Detect which cell encompasses the target text, then output its (x, y) center coordinate. 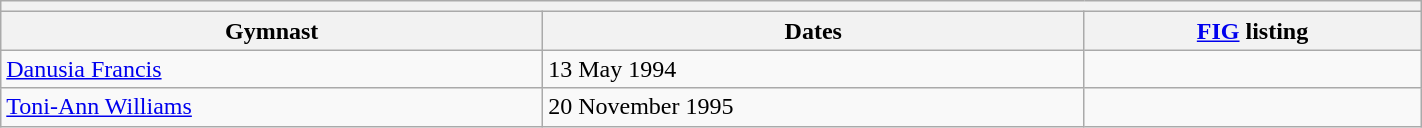
13 May 1994 (814, 69)
Danusia Francis (272, 69)
Gymnast (272, 31)
FIG listing (1252, 31)
Toni-Ann Williams (272, 107)
20 November 1995 (814, 107)
Dates (814, 31)
